Return (X, Y) of the center of cell containing provided text 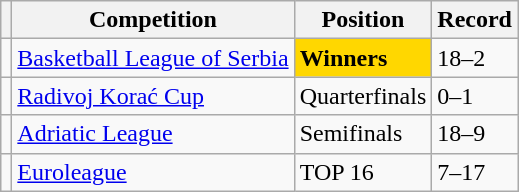
7–17 (475, 172)
18–9 (475, 134)
Semifinals (363, 134)
Adriatic League (153, 134)
Record (475, 20)
Quarterfinals (363, 96)
Winners (363, 58)
Euroleague (153, 172)
Competition (153, 20)
18–2 (475, 58)
Radivoj Korać Cup (153, 96)
Position (363, 20)
0–1 (475, 96)
Basketball League of Serbia (153, 58)
TOP 16 (363, 172)
